For the text-containing cell, return its midpoint in (X, Y) coordinate format. 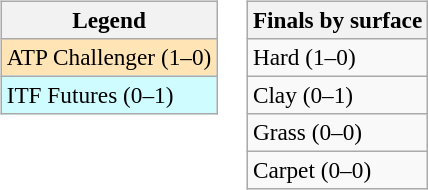
Hard (1–0) (337, 57)
Legend (108, 20)
ATP Challenger (1–0) (108, 57)
Carpet (0–0) (337, 171)
Clay (0–1) (337, 95)
Finals by surface (337, 20)
Grass (0–0) (337, 133)
ITF Futures (0–1) (108, 95)
